Capture the cell that displays the provided text and extract its (x, y) central coordinate. 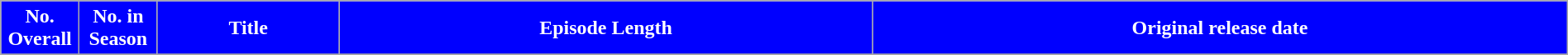
Original release date (1220, 28)
No. in Season (117, 28)
Episode Length (605, 28)
No. Overall (40, 28)
Title (248, 28)
